Scan for the cell matching the given text and deliver its [x, y] coordinate at center. 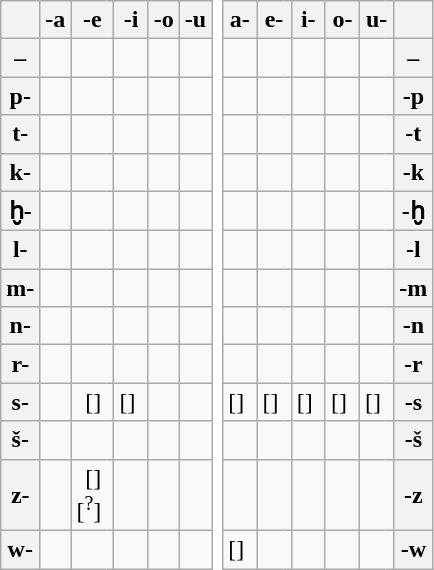
l- [20, 250]
m- [20, 288]
-e [92, 20]
-a [56, 20]
o- [342, 20]
w- [20, 550]
-p [414, 96]
-z [414, 495]
p- [20, 96]
s- [20, 402]
n- [20, 326]
-r [414, 364]
k- [20, 172]
u- [377, 20]
-l [414, 250]
ḫ- [20, 211]
-o [164, 20]
-t [414, 134]
-s [414, 402]
-ḫ [414, 211]
-k [414, 172]
-w [414, 550]
-n [414, 326]
a- [240, 20]
e- [274, 20]
-i [131, 20]
-u [195, 20]
t- [20, 134]
-m [414, 288]
z- [20, 495]
r- [20, 364]
-š [414, 440]
[][?] [88, 495]
i- [308, 20]
š- [20, 440]
